Search for the cell housing the specified text and yield its [X, Y] center coordinate. 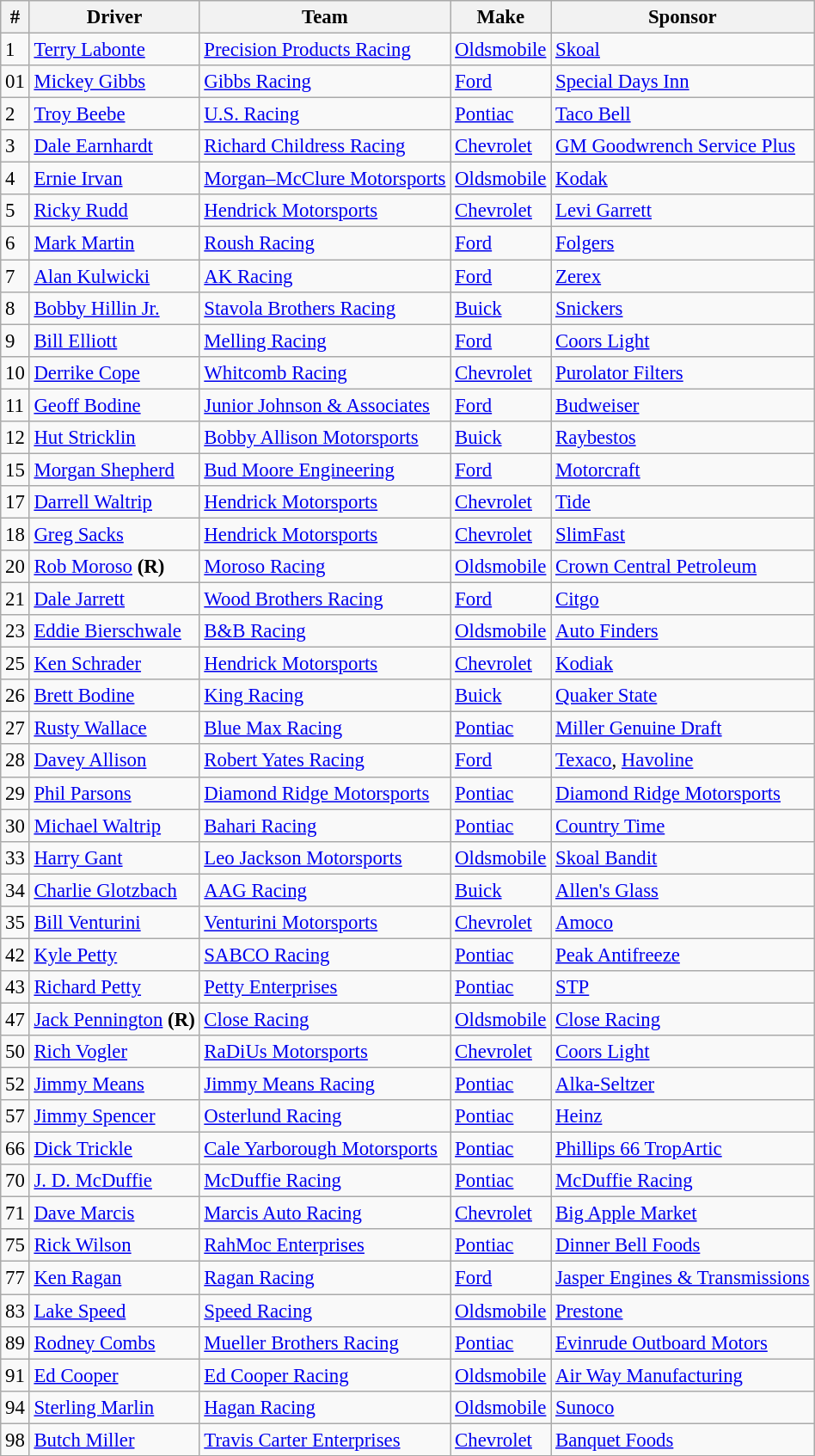
Bill Venturini [114, 923]
Phil Parsons [114, 793]
91 [15, 1375]
Sunoco [683, 1407]
Marcis Auto Racing [325, 1213]
Amoco [683, 923]
Team [325, 17]
Alka-Seltzer [683, 1084]
33 [15, 857]
Richard Childress Racing [325, 146]
Bobby Hillin Jr. [114, 308]
Brett Bodine [114, 696]
Travis Carter Enterprises [325, 1440]
Kodak [683, 179]
SlimFast [683, 534]
Citgo [683, 599]
Harry Gant [114, 857]
Alan Kulwicki [114, 276]
89 [15, 1342]
Geoff Bodine [114, 405]
Butch Miller [114, 1440]
Peak Antifreeze [683, 955]
Crown Central Petroleum [683, 567]
75 [15, 1246]
29 [15, 793]
Budweiser [683, 405]
Robert Yates Racing [325, 761]
Blue Max Racing [325, 728]
66 [15, 1149]
Bill Elliott [114, 341]
King Racing [325, 696]
15 [15, 470]
Texaco, Havoline [683, 761]
18 [15, 534]
Driver [114, 17]
Richard Petty [114, 987]
8 [15, 308]
25 [15, 664]
Dale Jarrett [114, 599]
Quaker State [683, 696]
Prestone [683, 1311]
Bobby Allison Motorsports [325, 438]
Tide [683, 502]
Whitcomb Racing [325, 372]
Auto Finders [683, 631]
Wood Brothers Racing [325, 599]
Miller Genuine Draft [683, 728]
Raybestos [683, 438]
23 [15, 631]
Petty Enterprises [325, 987]
30 [15, 826]
Dinner Bell Foods [683, 1246]
Dave Marcis [114, 1213]
Jimmy Means Racing [325, 1084]
Air Way Manufacturing [683, 1375]
# [15, 17]
Cale Yarborough Motorsports [325, 1149]
Make [500, 17]
Eddie Bierschwale [114, 631]
28 [15, 761]
42 [15, 955]
5 [15, 211]
Junior Johnson & Associates [325, 405]
71 [15, 1213]
Lake Speed [114, 1311]
20 [15, 567]
17 [15, 502]
Charlie Glotzbach [114, 890]
Banquet Foods [683, 1440]
4 [15, 179]
Rick Wilson [114, 1246]
Mark Martin [114, 243]
Troy Beebe [114, 114]
47 [15, 1019]
Snickers [683, 308]
Heinz [683, 1116]
52 [15, 1084]
98 [15, 1440]
Hagan Racing [325, 1407]
50 [15, 1052]
9 [15, 341]
Venturini Motorsports [325, 923]
Ken Ragan [114, 1278]
Bahari Racing [325, 826]
Mueller Brothers Racing [325, 1342]
Kyle Petty [114, 955]
Greg Sacks [114, 534]
26 [15, 696]
Zerex [683, 276]
10 [15, 372]
Rich Vogler [114, 1052]
Special Days Inn [683, 82]
Roush Racing [325, 243]
Big Apple Market [683, 1213]
Purolator Filters [683, 372]
Moroso Racing [325, 567]
Davey Allison [114, 761]
Sterling Marlin [114, 1407]
U.S. Racing [325, 114]
Skoal Bandit [683, 857]
Ernie Irvan [114, 179]
Sponsor [683, 17]
1 [15, 50]
RaDiUs Motorsports [325, 1052]
RahMoc Enterprises [325, 1246]
43 [15, 987]
77 [15, 1278]
Gibbs Racing [325, 82]
2 [15, 114]
Ed Cooper [114, 1375]
Terry Labonte [114, 50]
Michael Waltrip [114, 826]
Jasper Engines & Transmissions [683, 1278]
STP [683, 987]
Bud Moore Engineering [325, 470]
Precision Products Racing [325, 50]
6 [15, 243]
Derrike Cope [114, 372]
Speed Racing [325, 1311]
J. D. McDuffie [114, 1181]
Morgan–McClure Motorsports [325, 179]
Ragan Racing [325, 1278]
83 [15, 1311]
Phillips 66 TropArtic [683, 1149]
Ed Cooper Racing [325, 1375]
Dick Trickle [114, 1149]
01 [15, 82]
Taco Bell [683, 114]
Jimmy Spencer [114, 1116]
12 [15, 438]
34 [15, 890]
Jimmy Means [114, 1084]
Kodiak [683, 664]
Dale Earnhardt [114, 146]
Rodney Combs [114, 1342]
Osterlund Racing [325, 1116]
70 [15, 1181]
B&B Racing [325, 631]
94 [15, 1407]
Skoal [683, 50]
GM Goodwrench Service Plus [683, 146]
57 [15, 1116]
Morgan Shepherd [114, 470]
3 [15, 146]
AK Racing [325, 276]
Folgers [683, 243]
Ken Schrader [114, 664]
Hut Stricklin [114, 438]
Allen's Glass [683, 890]
11 [15, 405]
Levi Garrett [683, 211]
SABCO Racing [325, 955]
27 [15, 728]
Country Time [683, 826]
Ricky Rudd [114, 211]
Rob Moroso (R) [114, 567]
AAG Racing [325, 890]
Melling Racing [325, 341]
Jack Pennington (R) [114, 1019]
Motorcraft [683, 470]
Mickey Gibbs [114, 82]
Darrell Waltrip [114, 502]
Rusty Wallace [114, 728]
Evinrude Outboard Motors [683, 1342]
21 [15, 599]
Stavola Brothers Racing [325, 308]
35 [15, 923]
7 [15, 276]
Leo Jackson Motorsports [325, 857]
